Output the (X, Y) coordinate of the center of the cell containing the given text.  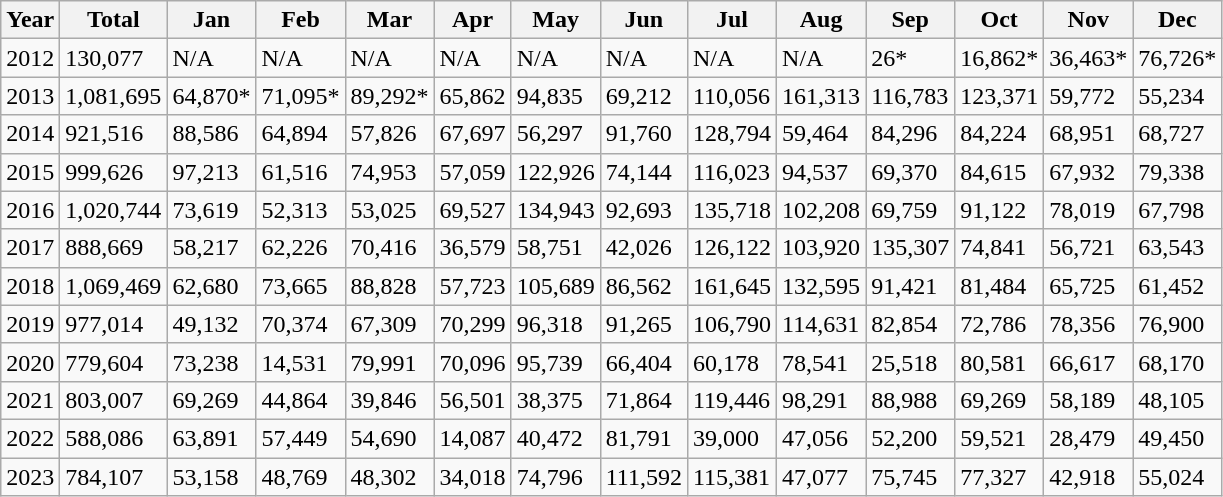
53,158 (212, 477)
26* (910, 58)
14,531 (300, 362)
Dec (1178, 20)
62,226 (300, 248)
68,170 (1178, 362)
68,727 (1178, 134)
74,796 (556, 477)
921,516 (114, 134)
47,056 (822, 438)
161,645 (732, 286)
61,516 (300, 172)
67,932 (1088, 172)
95,739 (556, 362)
52,313 (300, 210)
784,107 (114, 477)
72,786 (1000, 324)
91,265 (644, 324)
70,299 (472, 324)
14,087 (472, 438)
89,292* (390, 96)
Feb (300, 20)
84,296 (910, 134)
36,579 (472, 248)
49,132 (212, 324)
103,920 (822, 248)
78,356 (1088, 324)
Aug (822, 20)
86,562 (644, 286)
55,234 (1178, 96)
36,463* (1088, 58)
52,200 (910, 438)
2020 (30, 362)
78,019 (1088, 210)
70,374 (300, 324)
81,791 (644, 438)
71,095* (300, 96)
61,452 (1178, 286)
34,018 (472, 477)
135,718 (732, 210)
55,024 (1178, 477)
102,208 (822, 210)
58,189 (1088, 400)
128,794 (732, 134)
56,501 (472, 400)
39,000 (732, 438)
73,665 (300, 286)
130,077 (114, 58)
54,690 (390, 438)
65,725 (1088, 286)
97,213 (212, 172)
69,370 (910, 172)
49,450 (1178, 438)
25,518 (910, 362)
40,472 (556, 438)
69,212 (644, 96)
84,224 (1000, 134)
119,446 (732, 400)
135,307 (910, 248)
57,059 (472, 172)
88,828 (390, 286)
2016 (30, 210)
116,783 (910, 96)
80,581 (1000, 362)
56,297 (556, 134)
44,864 (300, 400)
38,375 (556, 400)
67,697 (472, 134)
96,318 (556, 324)
111,592 (644, 477)
48,769 (300, 477)
123,371 (1000, 96)
48,105 (1178, 400)
81,484 (1000, 286)
42,918 (1088, 477)
59,521 (1000, 438)
16,862* (1000, 58)
2012 (30, 58)
67,798 (1178, 210)
May (556, 20)
59,772 (1088, 96)
2022 (30, 438)
28,479 (1088, 438)
132,595 (822, 286)
66,404 (644, 362)
98,291 (822, 400)
53,025 (390, 210)
77,327 (1000, 477)
94,835 (556, 96)
2013 (30, 96)
126,122 (732, 248)
588,086 (114, 438)
64,894 (300, 134)
Jul (732, 20)
2015 (30, 172)
114,631 (822, 324)
2021 (30, 400)
2018 (30, 286)
Oct (1000, 20)
977,014 (114, 324)
Jan (212, 20)
91,421 (910, 286)
91,760 (644, 134)
63,543 (1178, 248)
Apr (472, 20)
62,680 (212, 286)
47,077 (822, 477)
161,313 (822, 96)
48,302 (390, 477)
1,020,744 (114, 210)
88,586 (212, 134)
105,689 (556, 286)
888,669 (114, 248)
115,381 (732, 477)
122,926 (556, 172)
57,449 (300, 438)
69,759 (910, 210)
803,007 (114, 400)
58,751 (556, 248)
74,953 (390, 172)
73,238 (212, 362)
84,615 (1000, 172)
1,069,469 (114, 286)
Sep (910, 20)
75,745 (910, 477)
64,870* (212, 96)
79,991 (390, 362)
91,122 (1000, 210)
76,900 (1178, 324)
67,309 (390, 324)
82,854 (910, 324)
66,617 (1088, 362)
73,619 (212, 210)
79,338 (1178, 172)
65,862 (472, 96)
Nov (1088, 20)
2023 (30, 477)
Mar (390, 20)
42,026 (644, 248)
63,891 (212, 438)
88,988 (910, 400)
2014 (30, 134)
57,723 (472, 286)
116,023 (732, 172)
92,693 (644, 210)
59,464 (822, 134)
110,056 (732, 96)
134,943 (556, 210)
74,841 (1000, 248)
2019 (30, 324)
69,527 (472, 210)
779,604 (114, 362)
71,864 (644, 400)
Total (114, 20)
70,416 (390, 248)
74,144 (644, 172)
999,626 (114, 172)
94,537 (822, 172)
Year (30, 20)
39,846 (390, 400)
68,951 (1088, 134)
78,541 (822, 362)
2017 (30, 248)
70,096 (472, 362)
60,178 (732, 362)
106,790 (732, 324)
56,721 (1088, 248)
58,217 (212, 248)
76,726* (1178, 58)
57,826 (390, 134)
Jun (644, 20)
1,081,695 (114, 96)
